Detect which cell encompasses the target text, then output its (X, Y) center coordinate. 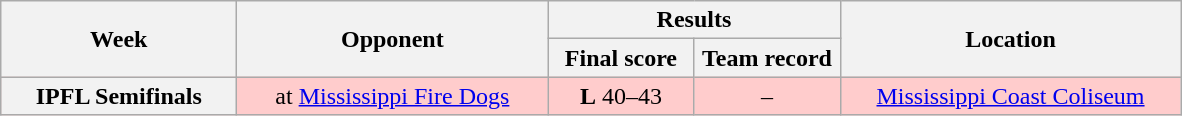
Results (694, 20)
Mississippi Coast Coliseum (1010, 96)
at Mississippi Fire Dogs (392, 96)
Opponent (392, 39)
Week (119, 39)
– (767, 96)
Team record (767, 58)
Final score (621, 58)
IPFL Semifinals (119, 96)
L 40–43 (621, 96)
Location (1010, 39)
